Extract the [x, y] coordinate from the center of the cell holding the provided text.  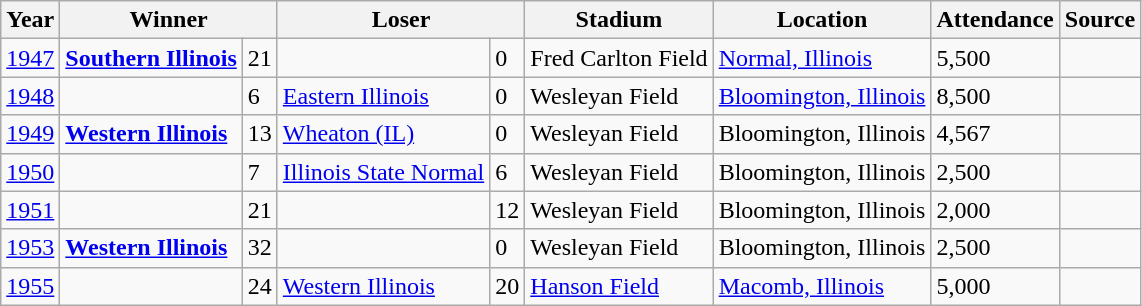
Source [1100, 20]
Winner [169, 20]
24 [260, 286]
Stadium [619, 20]
32 [260, 248]
1947 [30, 58]
Year [30, 20]
2,000 [995, 210]
5,500 [995, 58]
20 [508, 286]
1949 [30, 134]
Fred Carlton Field [619, 58]
Attendance [995, 20]
1948 [30, 96]
13 [260, 134]
1953 [30, 248]
Normal, Illinois [822, 58]
Wheaton (IL) [383, 134]
5,000 [995, 286]
Loser [400, 20]
4,567 [995, 134]
Eastern Illinois [383, 96]
Southern Illinois [151, 58]
Illinois State Normal [383, 172]
7 [260, 172]
Hanson Field [619, 286]
1951 [30, 210]
12 [508, 210]
8,500 [995, 96]
1950 [30, 172]
Macomb, Illinois [822, 286]
Location [822, 20]
1955 [30, 286]
